Return (x, y) of the center of cell containing provided text 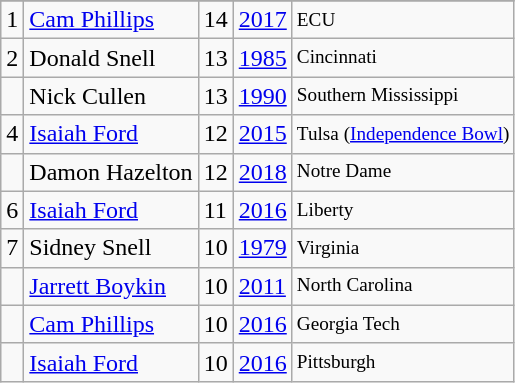
1 (12, 20)
2011 (262, 286)
Virginia (403, 248)
Sidney Snell (111, 248)
1979 (262, 248)
Tulsa (Independence Bowl) (403, 134)
7 (12, 248)
2018 (262, 172)
2017 (262, 20)
2015 (262, 134)
4 (12, 134)
14 (216, 20)
6 (12, 210)
Damon Hazelton (111, 172)
Cincinnati (403, 58)
Nick Cullen (111, 96)
North Carolina (403, 286)
Pittsburgh (403, 362)
1985 (262, 58)
Donald Snell (111, 58)
1990 (262, 96)
Jarrett Boykin (111, 286)
2 (12, 58)
Georgia Tech (403, 324)
Southern Mississippi (403, 96)
Notre Dame (403, 172)
11 (216, 210)
ECU (403, 20)
Liberty (403, 210)
